Identify which cell holds the provided text, then report its (x, y) central coordinate. 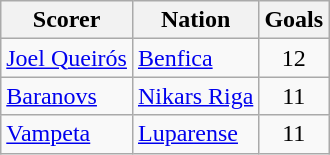
Baranovs (67, 96)
12 (294, 58)
Nation (195, 20)
Luparense (195, 134)
Goals (294, 20)
Vampeta (67, 134)
Benfica (195, 58)
Joel Queirós (67, 58)
Nikars Riga (195, 96)
Scorer (67, 20)
